Identify which cell holds the provided text, then report its [X, Y] central coordinate. 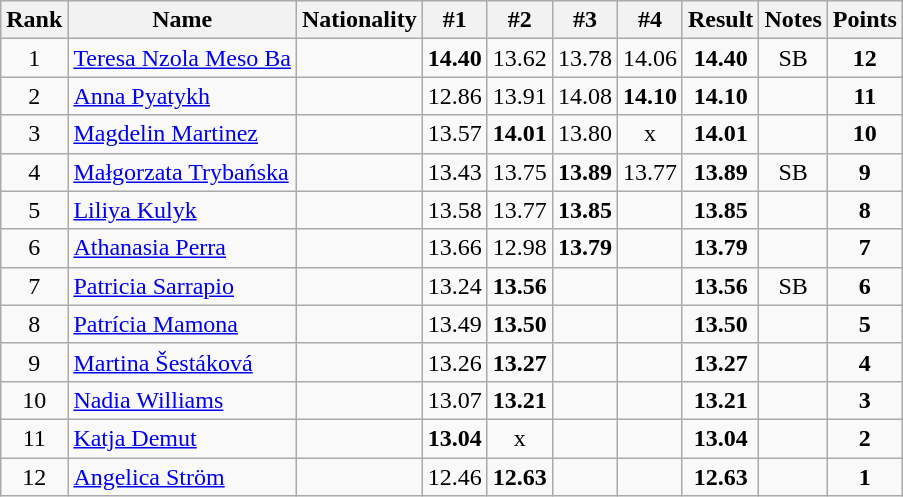
Magdelin Martinez [182, 134]
Martina Šestáková [182, 362]
Notes [793, 20]
Katja Demut [182, 438]
Patrícia Mamona [182, 324]
Patricia Sarrapio [182, 286]
13.26 [454, 362]
12.98 [520, 248]
13.58 [454, 210]
Anna Pyatykh [182, 96]
12.46 [454, 477]
Angelica Ström [182, 477]
#2 [520, 20]
Liliya Kulyk [182, 210]
Nationality [359, 20]
Małgorzata Trybańska [182, 172]
13.57 [454, 134]
14.08 [584, 96]
13.78 [584, 58]
#1 [454, 20]
13.43 [454, 172]
#3 [584, 20]
Points [864, 20]
13.24 [454, 286]
Rank [34, 20]
13.49 [454, 324]
Name [182, 20]
Teresa Nzola Meso Ba [182, 58]
13.75 [520, 172]
13.62 [520, 58]
13.80 [584, 134]
13.07 [454, 400]
Nadia Williams [182, 400]
13.66 [454, 248]
12.86 [454, 96]
13.91 [520, 96]
Athanasia Perra [182, 248]
#4 [650, 20]
Result [720, 20]
14.06 [650, 58]
